Extract the (x, y) coordinate from the center of the cell holding the provided text.  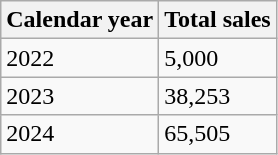
65,505 (218, 134)
2024 (80, 134)
38,253 (218, 96)
2022 (80, 58)
Calendar year (80, 20)
2023 (80, 96)
Total sales (218, 20)
5,000 (218, 58)
